Determine the (X, Y) coordinate at the center of the cell enclosing the given text.  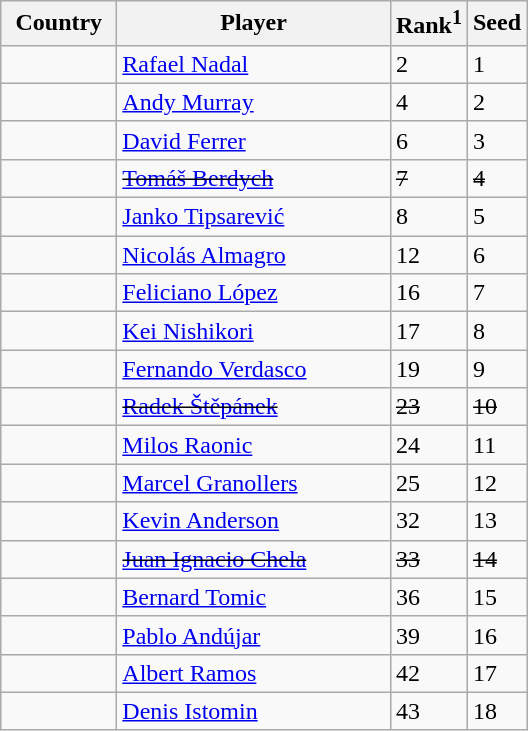
Bernard Tomic (254, 597)
32 (428, 521)
Andy Murray (254, 102)
36 (428, 597)
13 (496, 521)
Pablo Andújar (254, 635)
18 (496, 711)
Kei Nishikori (254, 331)
33 (428, 559)
42 (428, 673)
Rank1 (428, 24)
Country (59, 24)
11 (496, 445)
1 (496, 64)
23 (428, 407)
Marcel Granollers (254, 483)
10 (496, 407)
3 (496, 140)
Denis Istomin (254, 711)
Albert Ramos (254, 673)
Player (254, 24)
Kevin Anderson (254, 521)
David Ferrer (254, 140)
Feliciano López (254, 293)
15 (496, 597)
14 (496, 559)
Milos Raonic (254, 445)
39 (428, 635)
25 (428, 483)
Nicolás Almagro (254, 255)
Seed (496, 24)
Fernando Verdasco (254, 369)
Tomáš Berdych (254, 178)
Rafael Nadal (254, 64)
43 (428, 711)
9 (496, 369)
24 (428, 445)
5 (496, 217)
Juan Ignacio Chela (254, 559)
Radek Štěpánek (254, 407)
Janko Tipsarević (254, 217)
19 (428, 369)
